Locate the cell with the specified text and output its (x, y) center coordinate. 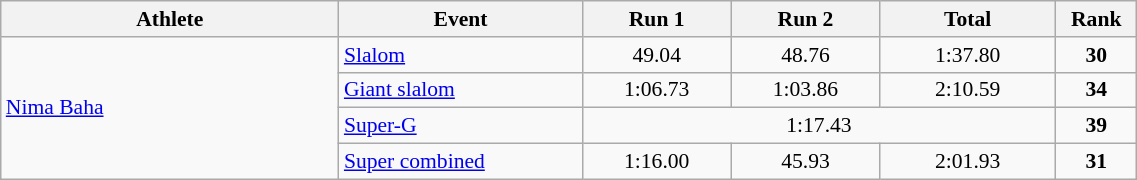
Athlete (170, 19)
1:16.00 (656, 162)
Run 1 (656, 19)
Event (460, 19)
1:17.43 (818, 126)
Giant slalom (460, 90)
Rank (1096, 19)
39 (1096, 126)
30 (1096, 55)
1:06.73 (656, 90)
2:10.59 (968, 90)
1:03.86 (806, 90)
34 (1096, 90)
31 (1096, 162)
49.04 (656, 55)
Slalom (460, 55)
Nima Baha (170, 108)
48.76 (806, 55)
Run 2 (806, 19)
Total (968, 19)
Super combined (460, 162)
2:01.93 (968, 162)
Super-G (460, 126)
1:37.80 (968, 55)
45.93 (806, 162)
